Search for the cell housing the specified text and yield its (x, y) center coordinate. 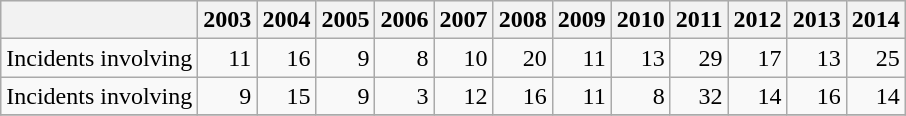
2010 (640, 20)
2004 (286, 20)
15 (286, 96)
25 (876, 58)
20 (522, 58)
2008 (522, 20)
2013 (816, 20)
2009 (582, 20)
17 (758, 58)
2003 (228, 20)
29 (699, 58)
2011 (699, 20)
10 (464, 58)
2005 (346, 20)
32 (699, 96)
2006 (404, 20)
2007 (464, 20)
2014 (876, 20)
12 (464, 96)
2012 (758, 20)
3 (404, 96)
